Provide the (X, Y) coordinate of the cell's center where the given text is located.  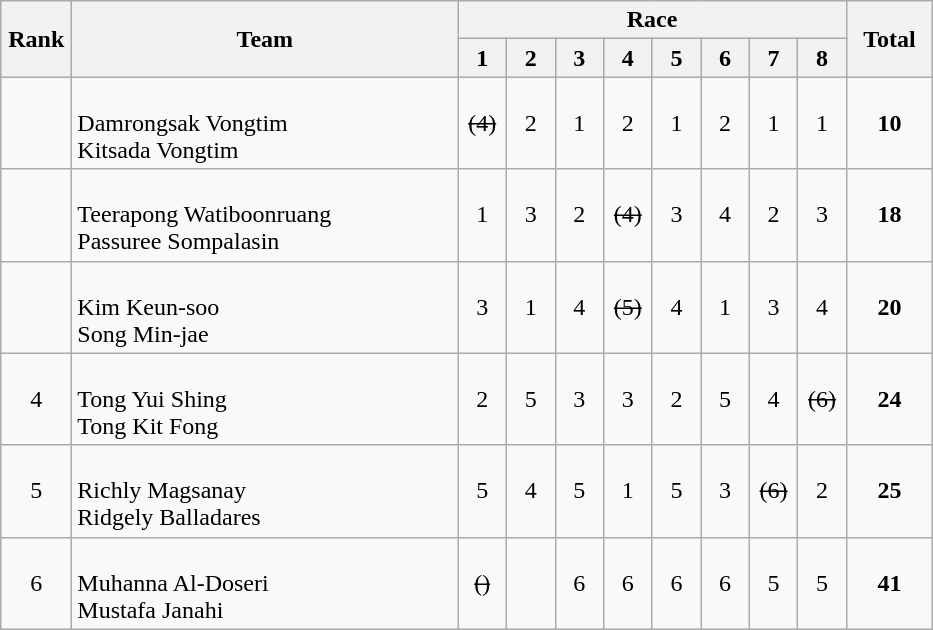
10 (889, 123)
8 (822, 58)
Kim Keun-sooSong Min-jae (265, 307)
Muhanna Al-DoseriMustafa Janahi (265, 583)
Teerapong WatiboonruangPassuree Sompalasin (265, 215)
Team (265, 39)
Race (652, 20)
Rank (36, 39)
25 (889, 491)
41 (889, 583)
7 (774, 58)
18 (889, 215)
Damrongsak VongtimKitsada Vongtim (265, 123)
20 (889, 307)
Total (889, 39)
Tong Yui ShingTong Kit Fong (265, 399)
24 (889, 399)
Richly MagsanayRidgely Balladares (265, 491)
() (482, 583)
(5) (628, 307)
